From the cell containing the given text, extract its center point as [x, y] coordinate. 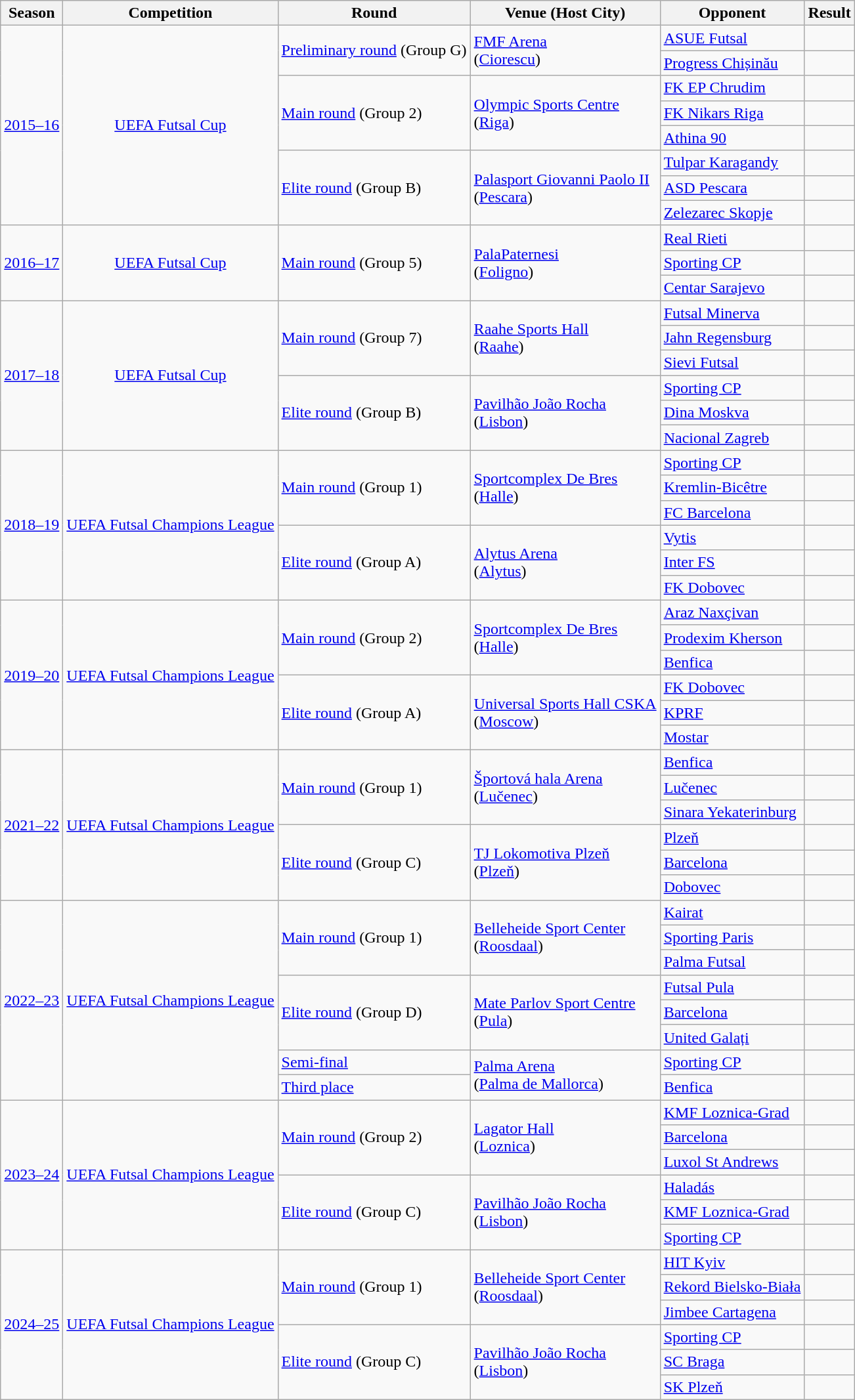
2018–19 [32, 525]
Centar Sarajevo [732, 287]
FC Barcelona [732, 513]
Result [829, 13]
FMF Arena(Ciorescu) [565, 51]
Vytis [732, 538]
2021–22 [32, 825]
FK EP Chrudim [732, 88]
Jahn Regensburg [732, 338]
Kremlin-Bicêtre [732, 488]
Rekord Bielsko-Biała [732, 1287]
Lučenec [732, 788]
2024–25 [32, 1325]
Haladás [732, 1187]
Nacional Zagreb [732, 438]
Tulpar Karagandy [732, 163]
Opponent [732, 13]
Main round (Group 5) [374, 263]
TJ Lokomotiva Plzeň(Plzeň) [565, 862]
KPRF [732, 712]
Prodexim Kherson [732, 637]
Futsal Pula [732, 987]
Universal Sports Hall CSKA(Moscow) [565, 712]
Elite round (Group D) [374, 1012]
Palasport Giovanni Paolo II(Pescara) [565, 188]
2019–20 [32, 675]
Zelezarec Skopje [732, 213]
Olympic Sports Centre(Riga) [565, 113]
Preliminary round (Group G) [374, 51]
Jimbee Cartagena [732, 1312]
Season [32, 13]
FK Nikars Riga [732, 113]
Palma Arena(Palma de Mallorca) [565, 1074]
Competition [171, 13]
Dina Moskva [732, 413]
Athina 90 [732, 138]
Third place [374, 1087]
Plzeň [732, 838]
Športová hala Arena(Lučenec) [565, 788]
Dobovec [732, 887]
Sievi Futsal [732, 363]
2016–17 [32, 263]
SC Braga [732, 1362]
Mostar [732, 738]
Progress Chișinău [732, 63]
PalaPaternesi(Foligno) [565, 263]
Araz Naxçivan [732, 612]
United Galați [732, 1037]
Palma Futsal [732, 962]
Mate Parlov Sport Centre(Pula) [565, 1012]
2017–18 [32, 375]
ASD Pescara [732, 188]
Raahe Sports Hall(Raahe) [565, 338]
Futsal Minerva [732, 313]
Semi-final [374, 1062]
Venue (Host City) [565, 13]
Main round (Group 7) [374, 338]
Sporting Paris [732, 937]
2022–23 [32, 1000]
SK Plzeň [732, 1387]
Round [374, 13]
ASUE Futsal [732, 38]
HIT Kyiv [732, 1262]
Alytus Arena(Alytus) [565, 562]
Lagator Hall(Loznica) [565, 1137]
2023–24 [32, 1175]
Real Rieti [732, 238]
Kairat [732, 912]
Sinara Yekaterinburg [732, 813]
Luxol St Andrews [732, 1162]
Inter FS [732, 562]
2015–16 [32, 125]
